Return (X, Y) of the center of cell containing provided text 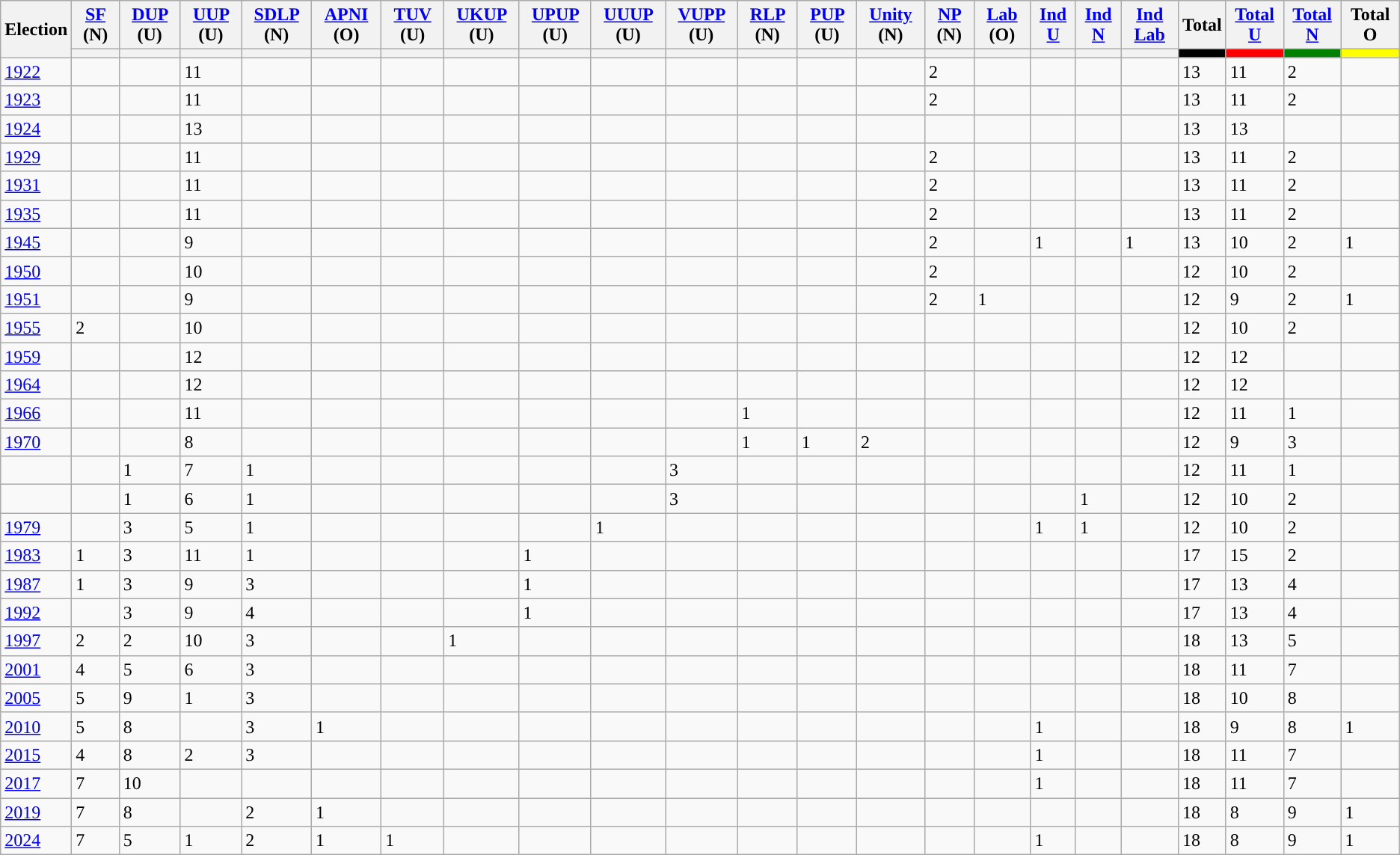
1964 (36, 385)
2017 (36, 783)
Ind U (1053, 25)
1945 (36, 242)
1987 (36, 584)
UPUP (U) (555, 25)
1970 (36, 442)
Ind Lab (1150, 25)
1966 (36, 414)
1997 (36, 641)
2001 (36, 669)
1935 (36, 214)
Total U (1255, 25)
2010 (36, 726)
PUP (U) (827, 25)
Election (36, 29)
SDLP (N) (277, 25)
2019 (36, 812)
1929 (36, 157)
1931 (36, 186)
1992 (36, 613)
2015 (36, 755)
15 (1255, 556)
Total N (1312, 25)
1924 (36, 129)
UKUP (U) (482, 25)
2024 (36, 841)
TUV (U) (413, 25)
UUP (U) (211, 25)
1923 (36, 100)
RLP (N) (767, 25)
Ind N (1098, 25)
DUP (U) (150, 25)
1979 (36, 527)
VUPP (U) (701, 25)
Unity (N) (890, 25)
APNI (O) (347, 25)
2005 (36, 698)
SF (N) (96, 25)
1983 (36, 556)
1955 (36, 328)
Total O (1370, 25)
1922 (36, 72)
Lab (O) (1002, 25)
Total (1203, 25)
1950 (36, 271)
1951 (36, 299)
1959 (36, 357)
UUUP (U) (628, 25)
NP (N) (949, 25)
